Extract the [x, y] coordinate from the center of the cell holding the provided text.  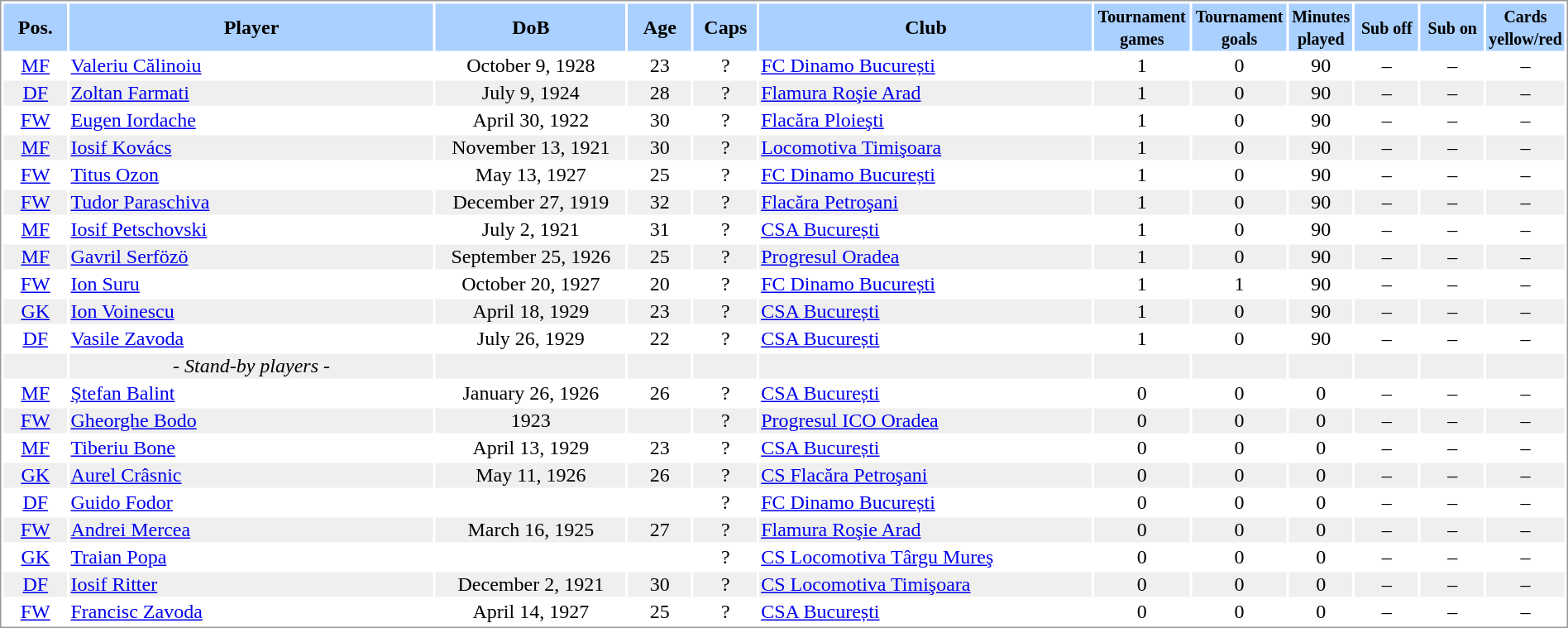
April 13, 1929 [531, 448]
Ion Suru [251, 284]
Caps [726, 26]
April 14, 1927 [531, 611]
Aurel Crâsnic [251, 476]
Vasile Zavoda [251, 338]
DoB [531, 26]
July 2, 1921 [531, 229]
Tiberiu Bone [251, 448]
Iosif Ritter [251, 585]
Andrei Mercea [251, 530]
September 25, 1926 [531, 257]
May 11, 1926 [531, 476]
October 20, 1927 [531, 284]
27 [660, 530]
- Stand-by players - [251, 367]
Tournamentgoals [1239, 26]
Sub off [1386, 26]
Francisc Zavoda [251, 611]
CS Locomotiva Timişoara [926, 585]
November 13, 1921 [531, 148]
22 [660, 338]
May 13, 1927 [531, 175]
October 9, 1928 [531, 65]
January 26, 1926 [531, 393]
April 18, 1929 [531, 312]
Cardsyellow/red [1526, 26]
Club [926, 26]
20 [660, 284]
31 [660, 229]
April 30, 1922 [531, 120]
Minutesplayed [1322, 26]
Ion Voinescu [251, 312]
Gheorghe Bodo [251, 421]
Traian Popa [251, 557]
March 16, 1925 [531, 530]
Progresul ICO Oradea [926, 421]
Flacăra Petroşani [926, 203]
Progresul Oradea [926, 257]
Iosif Petschovski [251, 229]
Zoltan Farmati [251, 93]
Gavril Serfözö [251, 257]
December 27, 1919 [531, 203]
Valeriu Călinoiu [251, 65]
Locomotiva Timişoara [926, 148]
July 26, 1929 [531, 338]
Player [251, 26]
Age [660, 26]
32 [660, 203]
CS Flacăra Petroşani [926, 476]
CS Locomotiva Târgu Mureş [926, 557]
Guido Fodor [251, 502]
Ștefan Balint [251, 393]
Sub on [1452, 26]
1923 [531, 421]
Flacăra Ploieşti [926, 120]
Tudor Paraschiva [251, 203]
Iosif Kovács [251, 148]
Tournamentgames [1141, 26]
28 [660, 93]
December 2, 1921 [531, 585]
July 9, 1924 [531, 93]
Titus Ozon [251, 175]
Pos. [35, 26]
Eugen Iordache [251, 120]
